Scan for the cell matching the given text and deliver its [x, y] coordinate at center. 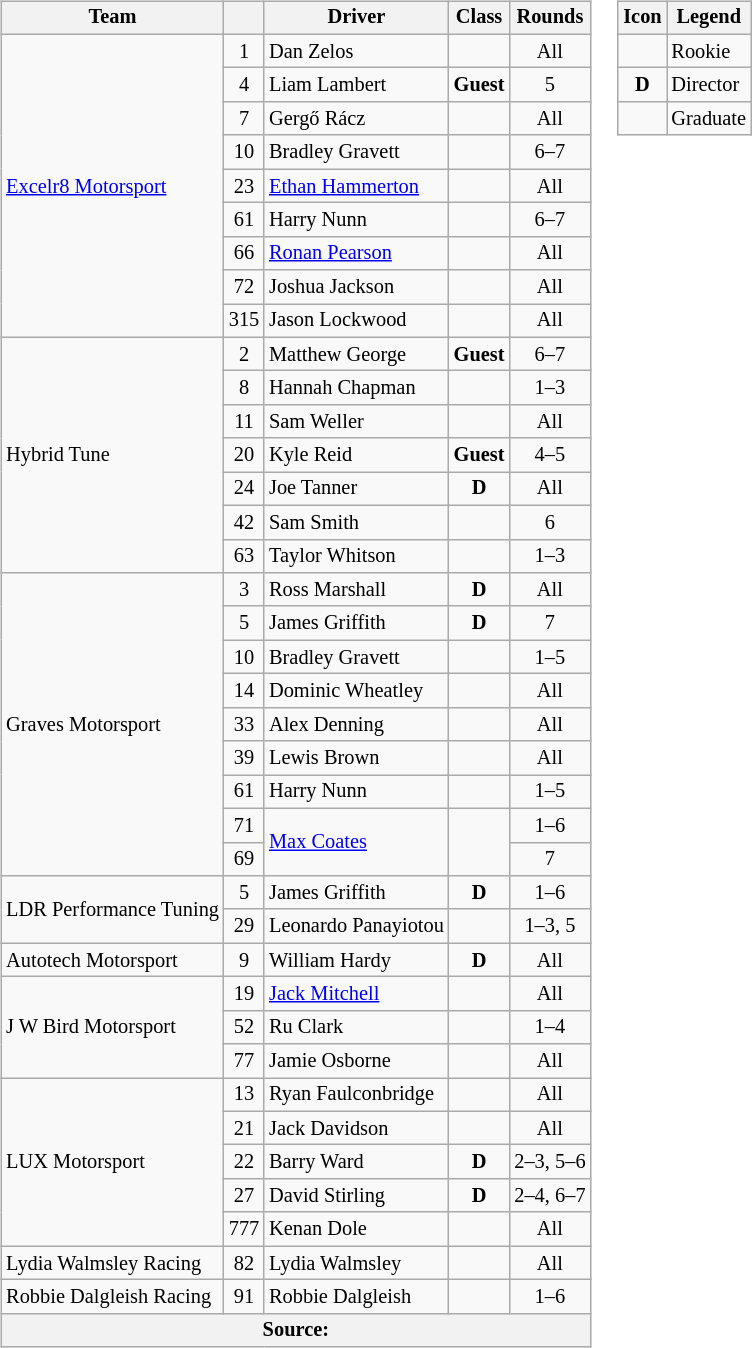
4–5 [550, 455]
20 [244, 455]
24 [244, 489]
Leonardo Panayiotou [356, 926]
1–3, 5 [550, 926]
4 [244, 85]
Jack Mitchell [356, 994]
Director [708, 85]
Matthew George [356, 354]
Lydia Walmsley [356, 1263]
Driver [356, 18]
29 [244, 926]
6 [550, 522]
LUX Motorsport [112, 1162]
William Hardy [356, 960]
13 [244, 1095]
Dan Zelos [356, 51]
Joe Tanner [356, 489]
Legend [708, 18]
Jack Davidson [356, 1128]
Gergő Rácz [356, 119]
Ross Marshall [356, 590]
71 [244, 825]
Excelr8 Motorsport [112, 186]
39 [244, 758]
8 [244, 388]
11 [244, 422]
2–4, 6–7 [550, 1196]
2–3, 5–6 [550, 1162]
Class [480, 18]
9 [244, 960]
Jamie Osborne [356, 1061]
Ronan Pearson [356, 253]
Rounds [550, 18]
Taylor Whitson [356, 556]
1 [244, 51]
Dominic Wheatley [356, 691]
David Stirling [356, 1196]
Robbie Dalgleish [356, 1297]
Sam Smith [356, 522]
69 [244, 859]
Kenan Dole [356, 1229]
Icon [642, 18]
Hybrid Tune [112, 455]
Graduate [708, 119]
Rookie [708, 51]
52 [244, 1027]
2 [244, 354]
Barry Ward [356, 1162]
42 [244, 522]
Alex Denning [356, 724]
72 [244, 287]
22 [244, 1162]
J W Bird Motorsport [112, 1028]
Autotech Motorsport [112, 960]
63 [244, 556]
LDR Performance Tuning [112, 910]
Ethan Hammerton [356, 186]
Graves Motorsport [112, 724]
Joshua Jackson [356, 287]
Lydia Walmsley Racing [112, 1263]
27 [244, 1196]
14 [244, 691]
Ru Clark [356, 1027]
Robbie Dalgleish Racing [112, 1297]
23 [244, 186]
Ryan Faulconbridge [356, 1095]
Sam Weller [356, 422]
82 [244, 1263]
Source: [296, 1330]
Max Coates [356, 842]
Hannah Chapman [356, 388]
19 [244, 994]
3 [244, 590]
21 [244, 1128]
Lewis Brown [356, 758]
91 [244, 1297]
Liam Lambert [356, 85]
33 [244, 724]
Jason Lockwood [356, 321]
777 [244, 1229]
77 [244, 1061]
315 [244, 321]
66 [244, 253]
Kyle Reid [356, 455]
1–4 [550, 1027]
Team [112, 18]
